For the text-containing cell, return its midpoint in (X, Y) coordinate format. 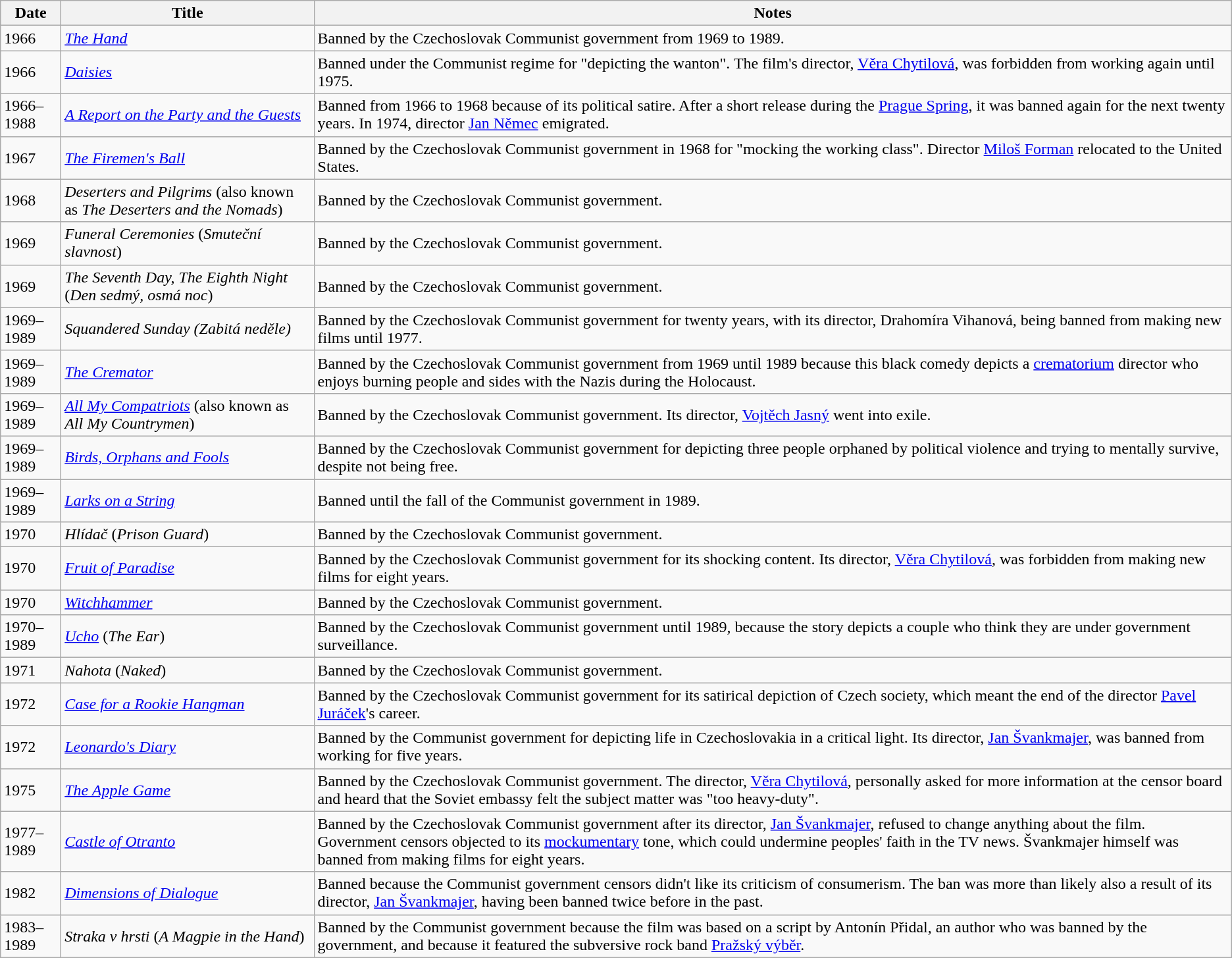
Banned by the Czechoslovak Communist government. Its director, Vojtěch Jasný went into exile. (773, 415)
Dimensions of Dialogue (188, 893)
Notes (773, 13)
1983–1989 (31, 936)
1968 (31, 200)
The Apple Game (188, 790)
Banned until the fall of the Communist government in 1989. (773, 500)
Banned by the Czechoslovak Communist government in 1968 for "mocking the working class". Director Miloš Forman relocated to the United States. (773, 158)
The Seventh Day, The Eighth Night (Den sedmý, osmá noc) (188, 286)
Ucho (The Ear) (188, 636)
1967 (31, 158)
1977–1989 (31, 841)
1966–1988 (31, 115)
A Report on the Party and the Guests (188, 115)
Straka v hrsti (A Magpie in the Hand) (188, 936)
Nahota (Naked) (188, 670)
1971 (31, 670)
Castle of Otranto (188, 841)
Case for a Rookie Hangman (188, 705)
Funeral Ceremonies (Smuteční slavnost) (188, 244)
Banned by the Czechoslovak Communist government until 1989, because the story depicts a couple who think they are under government surveillance. (773, 636)
Squandered Sunday (Zabitá neděle) (188, 329)
Larks on a String (188, 500)
Date (31, 13)
The Cremator (188, 371)
Daisies (188, 72)
Birds, Orphans and Fools (188, 457)
Banned under the Communist regime for "depicting the wanton". The film's director, Věra Chytilová, was forbidden from working again until 1975. (773, 72)
Title (188, 13)
1970–1989 (31, 636)
1975 (31, 790)
Fruit of Paradise (188, 569)
Witchhammer (188, 602)
The Hand (188, 38)
The Firemen's Ball (188, 158)
1982 (31, 893)
All My Compatriots (also known as All My Countrymen) (188, 415)
Banned by the Czechoslovak Communist government from 1969 to 1989. (773, 38)
Leonardo's Diary (188, 747)
Deserters and Pilgrims (also known as The Deserters and the Nomads) (188, 200)
Hlídač (Prison Guard) (188, 535)
